From the cell containing the given text, extract its center point as [X, Y] coordinate. 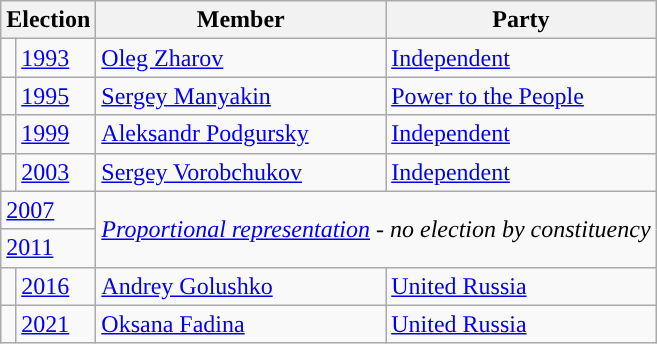
2003 [56, 172]
2021 [56, 324]
Power to the People [521, 96]
Andrey Golushko [241, 286]
1995 [56, 96]
Election [48, 20]
Oleg Zharov [241, 58]
Member [241, 20]
2016 [56, 286]
Proportional representation - no election by constituency [376, 229]
Sergey Manyakin [241, 96]
1999 [56, 134]
Oksana Fadina [241, 324]
1993 [56, 58]
Party [521, 20]
Sergey Vorobchukov [241, 172]
2011 [48, 248]
Aleksandr Podgursky [241, 134]
2007 [48, 210]
